Output the (x, y) coordinate of the center of the cell containing the given text.  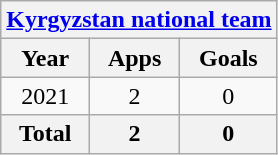
Apps (135, 58)
Goals (229, 58)
Kyrgyzstan national team (139, 20)
Year (46, 58)
Total (46, 134)
2021 (46, 96)
